Find where the given text appears and provide that cell's center as (X, Y) coordinate. 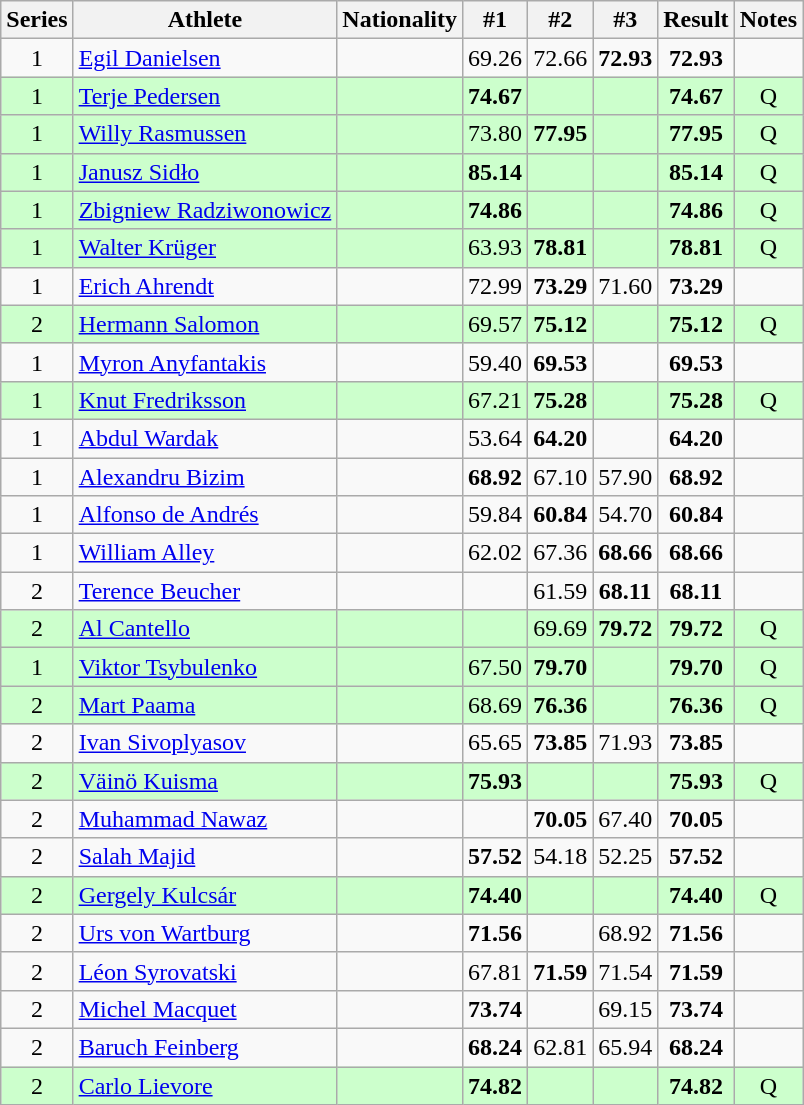
54.70 (626, 515)
William Alley (205, 553)
Zbigniew Radziwonowicz (205, 210)
Janusz Sidło (205, 172)
Väinö Kuisma (205, 781)
#2 (560, 20)
Terence Beucher (205, 591)
73.80 (496, 134)
Viktor Tsybulenko (205, 667)
69.69 (560, 629)
69.26 (496, 58)
Léon Syrovatski (205, 971)
Nationality (400, 20)
67.36 (560, 553)
54.18 (560, 857)
72.99 (496, 286)
Carlo Lievore (205, 1085)
63.93 (496, 248)
Alexandru Bizim (205, 477)
Erich Ahrendt (205, 286)
72.66 (560, 58)
Ivan Sivoplyasov (205, 743)
67.40 (626, 819)
65.94 (626, 1047)
Egil Danielsen (205, 58)
Muhammad Nawaz (205, 819)
59.40 (496, 362)
68.69 (496, 705)
71.93 (626, 743)
52.25 (626, 857)
62.81 (560, 1047)
Series (37, 20)
Result (696, 20)
Gergely Kulcsár (205, 895)
Athlete (205, 20)
67.21 (496, 400)
#1 (496, 20)
65.65 (496, 743)
Urs von Wartburg (205, 933)
67.10 (560, 477)
Hermann Salomon (205, 324)
69.57 (496, 324)
Terje Pedersen (205, 96)
67.50 (496, 667)
57.90 (626, 477)
Salah Majid (205, 857)
59.84 (496, 515)
Alfonso de Andrés (205, 515)
Notes (768, 20)
61.59 (560, 591)
Michel Macquet (205, 1009)
Walter Krüger (205, 248)
Willy Rasmussen (205, 134)
71.60 (626, 286)
53.64 (496, 438)
Knut Fredriksson (205, 400)
62.02 (496, 553)
Mart Paama (205, 705)
67.81 (496, 971)
69.15 (626, 1009)
#3 (626, 20)
Al Cantello (205, 629)
Baruch Feinberg (205, 1047)
71.54 (626, 971)
Myron Anyfantakis (205, 362)
Abdul Wardak (205, 438)
